Find where the given text appears and provide that cell's center as (x, y) coordinate. 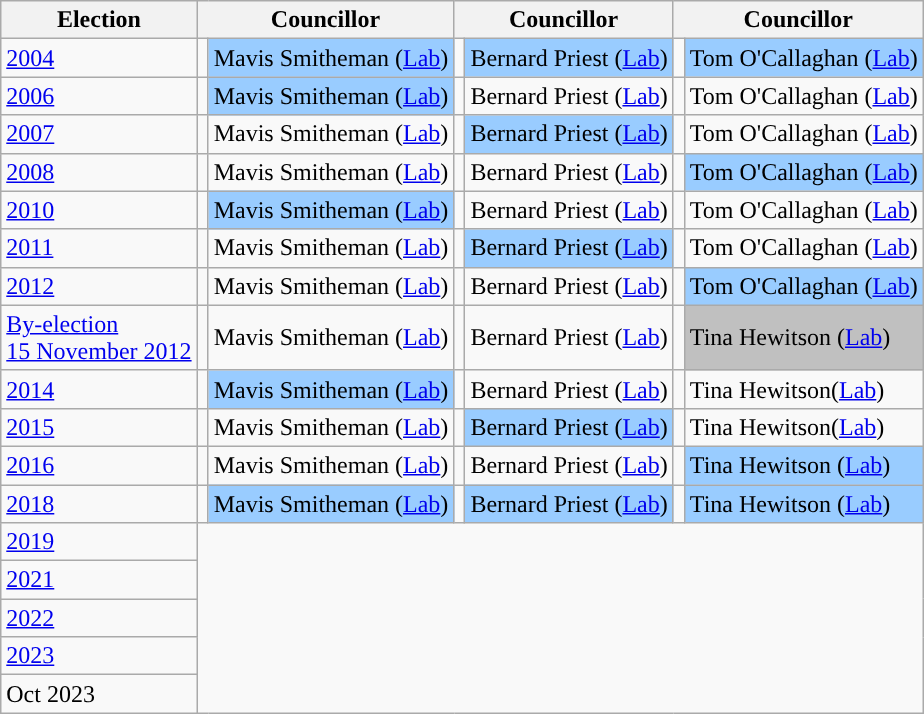
2008 (99, 172)
2012 (99, 286)
2019 (99, 542)
2004 (99, 58)
Oct 2023 (99, 694)
By-election15 November 2012 (99, 338)
2023 (99, 656)
Election (99, 20)
2018 (99, 503)
2011 (99, 248)
2010 (99, 210)
2021 (99, 580)
2016 (99, 465)
2015 (99, 427)
2007 (99, 134)
2014 (99, 389)
2022 (99, 618)
2006 (99, 96)
